Pinpoint the cell where the given text exists, returning its (x, y) midpoint coordinate. 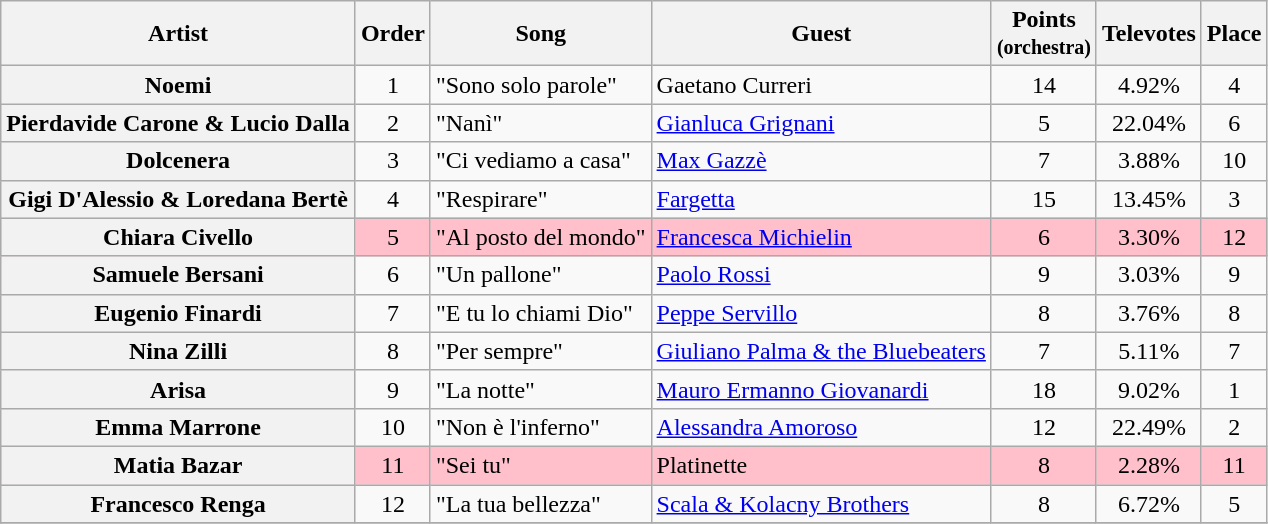
3.30% (1148, 237)
Televotes (1148, 34)
Points(orchestra) (1044, 34)
6.72% (1148, 503)
13.45% (1148, 199)
18 (1044, 389)
"La tua bellezza" (540, 503)
"Al posto del mondo" (540, 237)
Gigi D'Alessio & Loredana Bertè (178, 199)
Platinette (821, 465)
Samuele Bersani (178, 275)
Gianluca Grignani (821, 123)
Arisa (178, 389)
"Nanì" (540, 123)
Place (1234, 34)
Emma Marrone (178, 427)
22.49% (1148, 427)
5.11% (1148, 351)
Song (540, 34)
2.28% (1148, 465)
3.88% (1148, 161)
"Non è l'inferno" (540, 427)
Artist (178, 34)
"La notte" (540, 389)
"Ci vediamo a casa" (540, 161)
"Respirare" (540, 199)
Fargetta (821, 199)
"Sei tu" (540, 465)
Pierdavide Carone & Lucio Dalla (178, 123)
Eugenio Finardi (178, 313)
Order (392, 34)
Scala & Kolacny Brothers (821, 503)
Giuliano Palma & the Bluebeaters (821, 351)
"Un pallone" (540, 275)
3.03% (1148, 275)
Peppe Servillo (821, 313)
9.02% (1148, 389)
Nina Zilli (178, 351)
4.92% (1148, 85)
"E tu lo chiami Dio" (540, 313)
Chiara Civello (178, 237)
22.04% (1148, 123)
15 (1044, 199)
Dolcenera (178, 161)
Guest (821, 34)
"Sono solo parole" (540, 85)
3.76% (1148, 313)
Francesco Renga (178, 503)
"Per sempre" (540, 351)
Noemi (178, 85)
Mauro Ermanno Giovanardi (821, 389)
Gaetano Curreri (821, 85)
Paolo Rossi (821, 275)
Francesca Michielin (821, 237)
Max Gazzè (821, 161)
Matia Bazar (178, 465)
14 (1044, 85)
Alessandra Amoroso (821, 427)
